Scan for the cell matching the given text and deliver its (X, Y) coordinate at center. 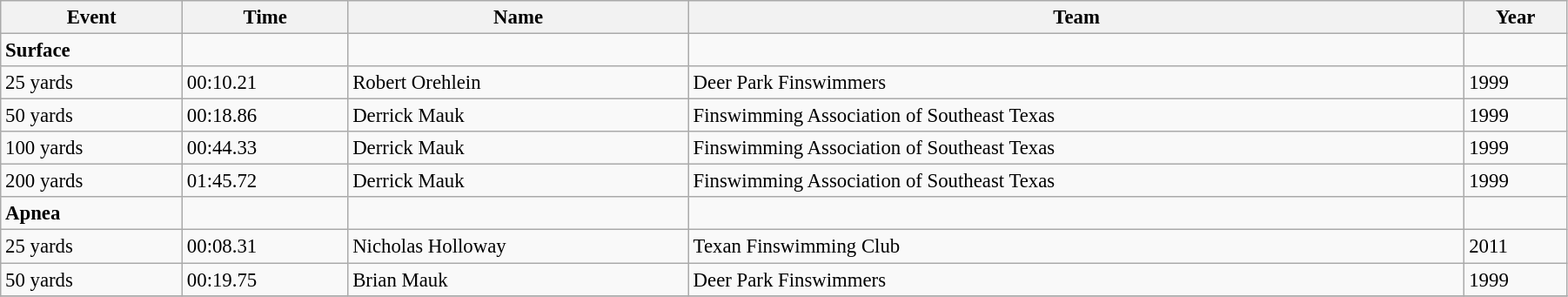
Nicholas Holloway (519, 246)
200 yards (92, 181)
00:08.31 (265, 246)
Time (265, 17)
2011 (1516, 246)
Name (519, 17)
Event (92, 17)
00:19.75 (265, 280)
00:10.21 (265, 83)
Surface (92, 51)
00:44.33 (265, 148)
01:45.72 (265, 181)
Robert Orehlein (519, 83)
Brian Mauk (519, 280)
Team (1076, 17)
00:18.86 (265, 116)
Year (1516, 17)
Apnea (92, 213)
Texan Finswimming Club (1076, 246)
100 yards (92, 148)
